Scan for the cell matching the given text and deliver its (x, y) coordinate at center. 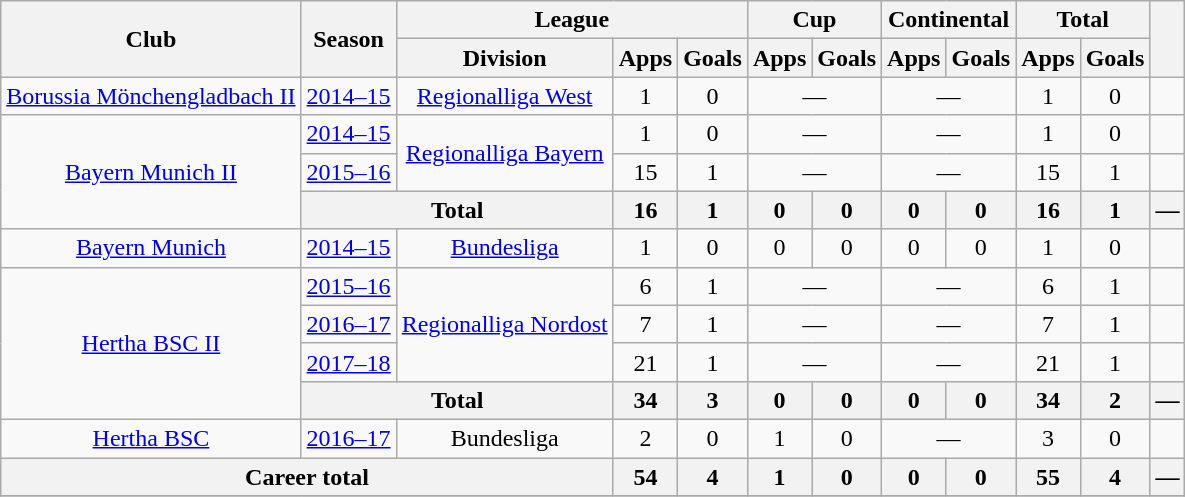
Hertha BSC (151, 438)
Regionalliga Bayern (504, 153)
Borussia Mönchengladbach II (151, 96)
Regionalliga Nordost (504, 324)
League (572, 20)
Career total (307, 477)
55 (1048, 477)
Hertha BSC II (151, 343)
Bayern Munich II (151, 172)
Season (348, 39)
2017–18 (348, 362)
Club (151, 39)
54 (645, 477)
Regionalliga West (504, 96)
Continental (949, 20)
Division (504, 58)
Cup (814, 20)
Bayern Munich (151, 248)
